Detect which cell encompasses the target text, then output its [x, y] center coordinate. 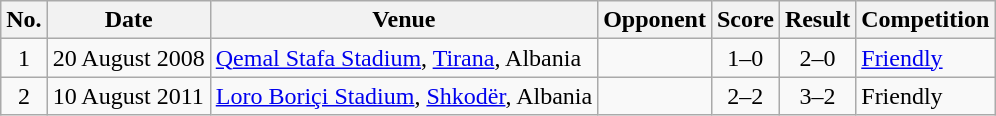
2–2 [745, 96]
1–0 [745, 58]
Loro Boriçi Stadium, Shkodër, Albania [404, 96]
Competition [926, 20]
Result [817, 20]
20 August 2008 [128, 58]
No. [24, 20]
1 [24, 58]
Opponent [655, 20]
Score [745, 20]
3–2 [817, 96]
Date [128, 20]
Venue [404, 20]
2 [24, 96]
10 August 2011 [128, 96]
2–0 [817, 58]
Qemal Stafa Stadium, Tirana, Albania [404, 58]
